Detect which cell encompasses the target text, then output its [X, Y] center coordinate. 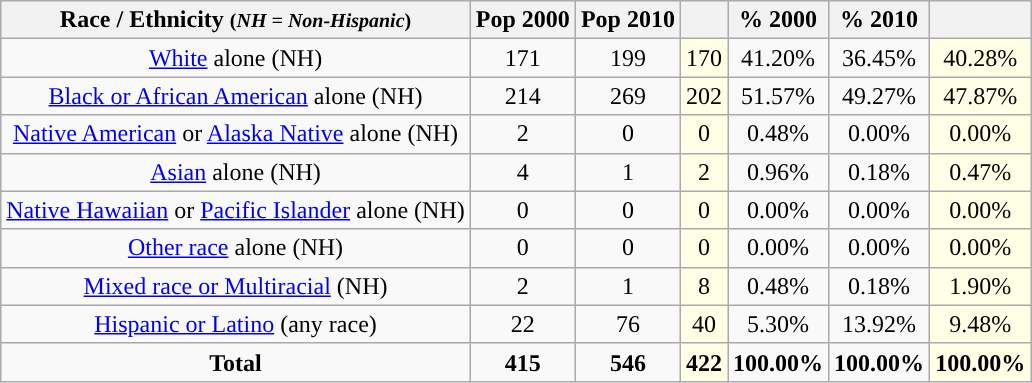
5.30% [778, 324]
40.28% [980, 58]
22 [522, 324]
214 [522, 96]
415 [522, 362]
546 [628, 362]
202 [704, 96]
4 [522, 172]
Other race alone (NH) [236, 248]
47.87% [980, 96]
40 [704, 324]
0.96% [778, 172]
1.90% [980, 286]
422 [704, 362]
170 [704, 58]
13.92% [880, 324]
49.27% [880, 96]
171 [522, 58]
Asian alone (NH) [236, 172]
Pop 2000 [522, 20]
36.45% [880, 58]
Mixed race or Multiracial (NH) [236, 286]
41.20% [778, 58]
51.57% [778, 96]
8 [704, 286]
Hispanic or Latino (any race) [236, 324]
199 [628, 58]
White alone (NH) [236, 58]
0.47% [980, 172]
Pop 2010 [628, 20]
269 [628, 96]
9.48% [980, 324]
Race / Ethnicity (NH = Non-Hispanic) [236, 20]
Total [236, 362]
Native Hawaiian or Pacific Islander alone (NH) [236, 210]
76 [628, 324]
% 2010 [880, 20]
Black or African American alone (NH) [236, 96]
Native American or Alaska Native alone (NH) [236, 134]
% 2000 [778, 20]
